Output the (x, y) coordinate of the center of the cell containing the given text.  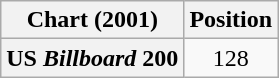
Position (231, 20)
128 (231, 58)
Chart (2001) (92, 20)
US Billboard 200 (92, 58)
